Determine the (x, y) coordinate at the center of the cell enclosing the given text.  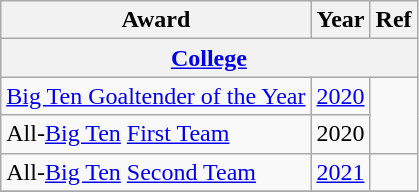
Year (340, 20)
Big Ten Goaltender of the Year (156, 96)
College (209, 58)
Ref (394, 20)
2021 (340, 172)
All-Big Ten Second Team (156, 172)
Award (156, 20)
All-Big Ten First Team (156, 134)
